From the cell containing the given text, extract its center point as (X, Y) coordinate. 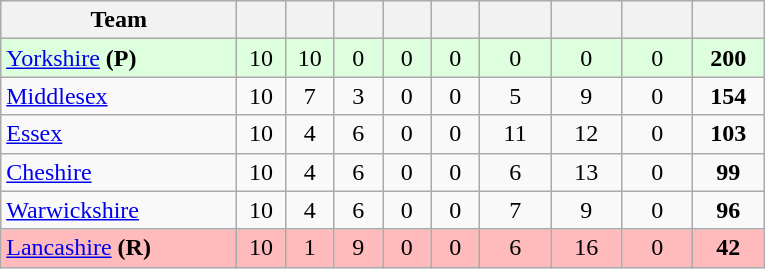
Cheshire (119, 172)
Essex (119, 134)
Yorkshire (P) (119, 58)
12 (586, 134)
99 (728, 172)
13 (586, 172)
16 (586, 248)
5 (516, 96)
Lancashire (R) (119, 248)
Team (119, 20)
3 (358, 96)
11 (516, 134)
154 (728, 96)
1 (310, 248)
Middlesex (119, 96)
Warwickshire (119, 210)
96 (728, 210)
103 (728, 134)
42 (728, 248)
200 (728, 58)
